Output the (x, y) coordinate of the center of the cell containing the given text.  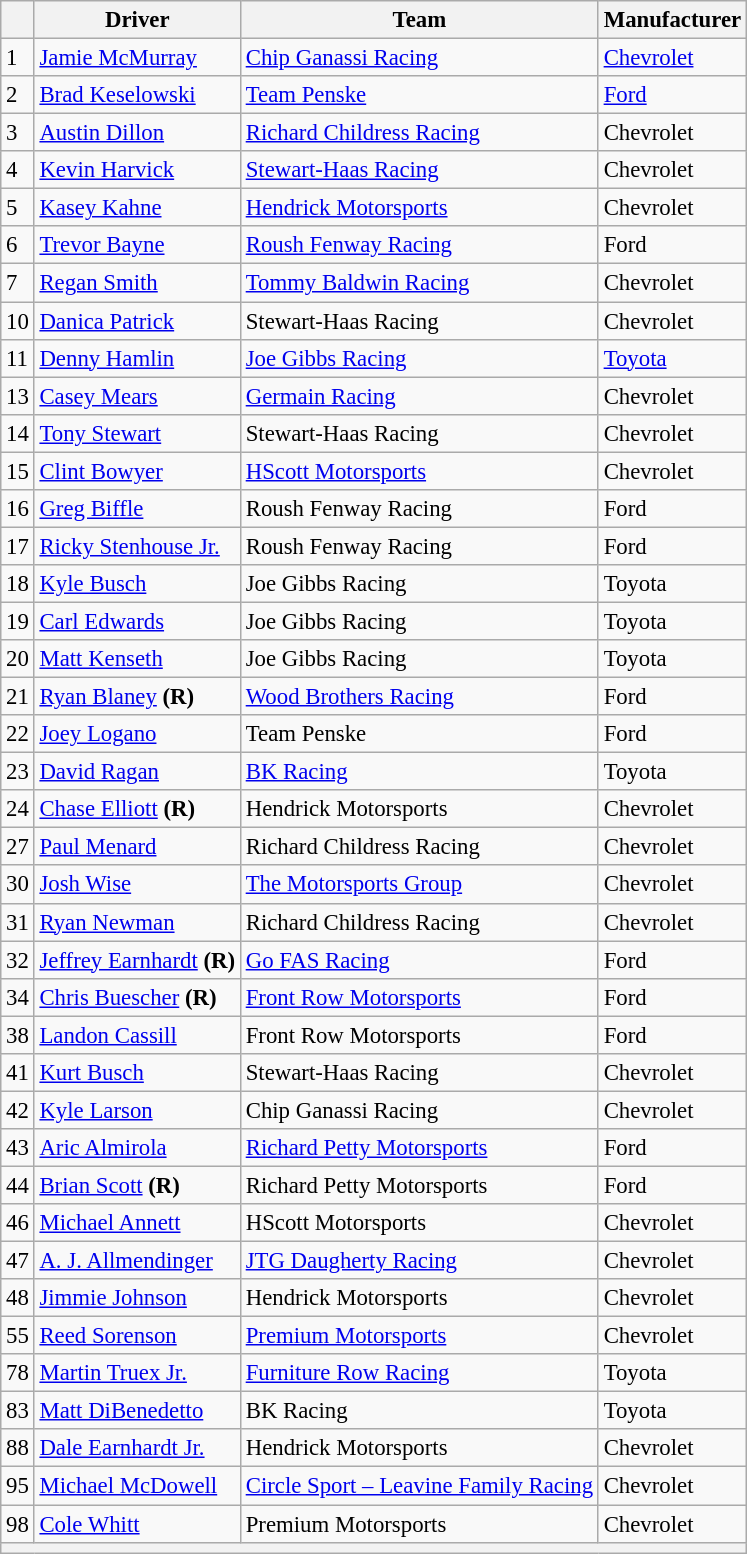
Clint Bowyer (137, 471)
42 (18, 1110)
Josh Wise (137, 885)
1 (18, 58)
48 (18, 1298)
Go FAS Racing (419, 960)
7 (18, 283)
Kyle Larson (137, 1110)
Manufacturer (672, 20)
83 (18, 1411)
Ryan Newman (137, 922)
Denny Hamlin (137, 358)
David Ragan (137, 772)
32 (18, 960)
Germain Racing (419, 396)
88 (18, 1449)
Tommy Baldwin Racing (419, 283)
98 (18, 1524)
30 (18, 885)
Chase Elliott (R) (137, 809)
27 (18, 847)
6 (18, 245)
3 (18, 133)
Kevin Harvick (137, 170)
18 (18, 584)
Team (419, 20)
14 (18, 433)
Aric Almirola (137, 1148)
Regan Smith (137, 283)
Furniture Row Racing (419, 1373)
Wood Brothers Racing (419, 697)
16 (18, 509)
Jamie McMurray (137, 58)
JTG Daugherty Racing (419, 1261)
41 (18, 1073)
47 (18, 1261)
Matt DiBenedetto (137, 1411)
Paul Menard (137, 847)
2 (18, 95)
78 (18, 1373)
Reed Sorenson (137, 1336)
Jimmie Johnson (137, 1298)
34 (18, 997)
11 (18, 358)
Cole Whitt (137, 1524)
13 (18, 396)
19 (18, 621)
44 (18, 1185)
Landon Cassill (137, 1035)
Casey Mears (137, 396)
95 (18, 1486)
55 (18, 1336)
Austin Dillon (137, 133)
43 (18, 1148)
31 (18, 922)
Ryan Blaney (R) (137, 697)
Michael McDowell (137, 1486)
21 (18, 697)
Circle Sport – Leavine Family Racing (419, 1486)
Kasey Kahne (137, 208)
Danica Patrick (137, 321)
24 (18, 809)
Chris Buescher (R) (137, 997)
Driver (137, 20)
4 (18, 170)
Michael Annett (137, 1223)
Greg Biffle (137, 509)
Dale Earnhardt Jr. (137, 1449)
Trevor Bayne (137, 245)
46 (18, 1223)
17 (18, 546)
23 (18, 772)
22 (18, 734)
5 (18, 208)
15 (18, 471)
38 (18, 1035)
20 (18, 659)
Kurt Busch (137, 1073)
The Motorsports Group (419, 885)
Matt Kenseth (137, 659)
Jeffrey Earnhardt (R) (137, 960)
Brad Keselowski (137, 95)
Carl Edwards (137, 621)
Kyle Busch (137, 584)
Joey Logano (137, 734)
Tony Stewart (137, 433)
Ricky Stenhouse Jr. (137, 546)
A. J. Allmendinger (137, 1261)
Martin Truex Jr. (137, 1373)
10 (18, 321)
Brian Scott (R) (137, 1185)
